Locate the cell with the specified text and output its [X, Y] center coordinate. 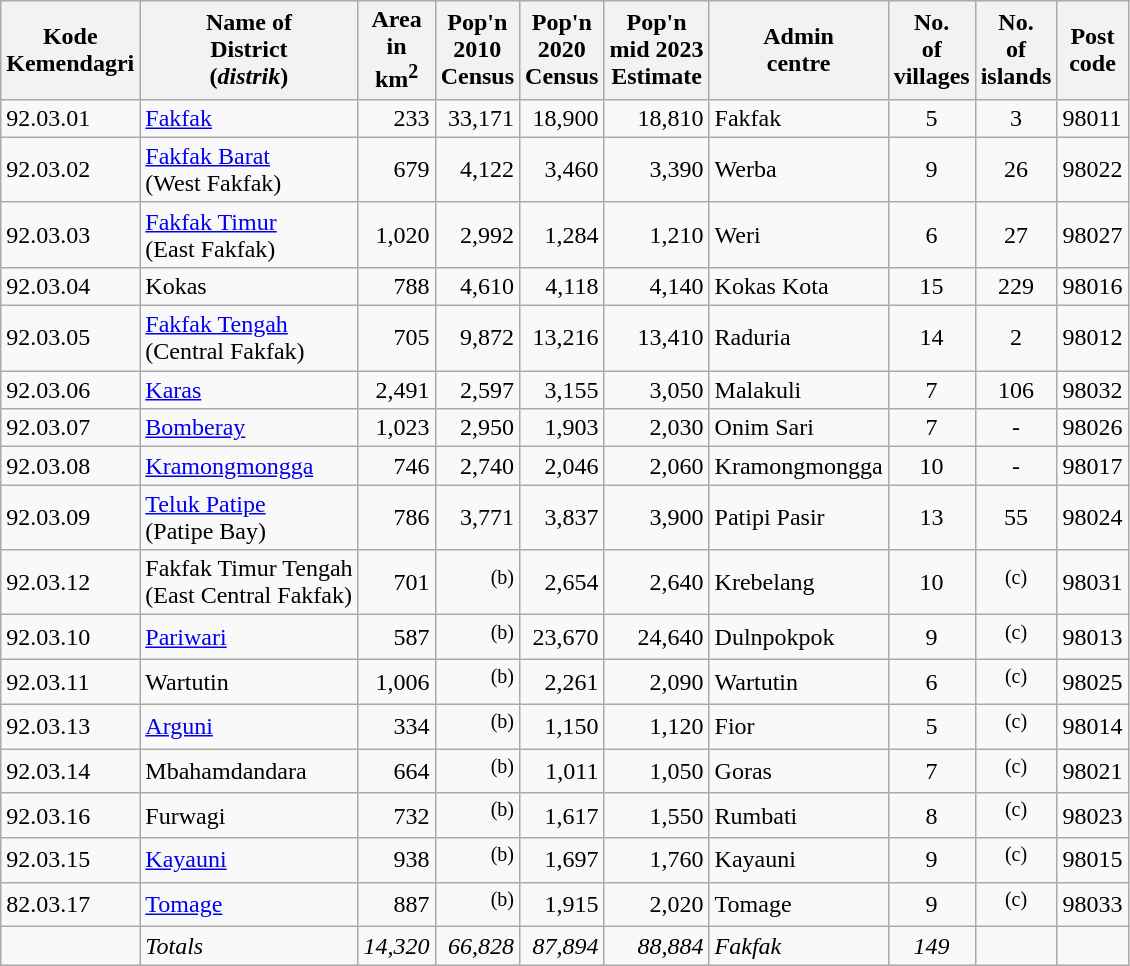
98026 [1092, 428]
98021 [1092, 772]
Teluk Patipe (Patipe Bay) [249, 518]
1,284 [562, 234]
1,006 [396, 682]
1,023 [396, 428]
98013 [1092, 638]
92.03.15 [70, 860]
No.ofislands [1016, 50]
Kode Kemendagri [70, 50]
1,550 [656, 816]
587 [396, 638]
24,640 [656, 638]
9,872 [477, 338]
2,261 [562, 682]
14 [932, 338]
Name of District (distrik) [249, 50]
938 [396, 860]
Weri [798, 234]
2,046 [562, 466]
2,950 [477, 428]
92.03.10 [70, 638]
Mbahamdandara [249, 772]
98032 [1092, 390]
Postcode [1092, 50]
2,020 [656, 904]
Totals [249, 946]
Karas [249, 390]
13 [932, 518]
786 [396, 518]
2,060 [656, 466]
2,992 [477, 234]
Dulnpokpok [798, 638]
98022 [1092, 170]
92.03.08 [70, 466]
1,697 [562, 860]
Fakfak Timur Tengah (East Central Fakfak) [249, 582]
4,122 [477, 170]
33,171 [477, 118]
92.03.13 [70, 726]
98011 [1092, 118]
1,915 [562, 904]
92.03.11 [70, 682]
92.03.03 [70, 234]
Furwagi [249, 816]
3 [1016, 118]
2,654 [562, 582]
98016 [1092, 286]
92.03.09 [70, 518]
334 [396, 726]
Arguni [249, 726]
229 [1016, 286]
98015 [1092, 860]
14,320 [396, 946]
18,900 [562, 118]
92.03.16 [70, 816]
Admin centre [798, 50]
92.03.07 [70, 428]
26 [1016, 170]
Bomberay [249, 428]
Rumbati [798, 816]
92.03.12 [70, 582]
98031 [1092, 582]
1,020 [396, 234]
1,760 [656, 860]
2,740 [477, 466]
732 [396, 816]
3,900 [656, 518]
Kokas [249, 286]
98027 [1092, 234]
3,155 [562, 390]
149 [932, 946]
23,670 [562, 638]
1,120 [656, 726]
1,903 [562, 428]
66,828 [477, 946]
106 [1016, 390]
Kokas Kota [798, 286]
27 [1016, 234]
3,771 [477, 518]
2,090 [656, 682]
Pop'n mid 2023Estimate [656, 50]
98014 [1092, 726]
Pop'n 2010Census [477, 50]
2 [1016, 338]
13,216 [562, 338]
Raduria [798, 338]
Onim Sari [798, 428]
98023 [1092, 816]
92.03.14 [70, 772]
Areain km2 [396, 50]
8 [932, 816]
Patipi Pasir [798, 518]
Fakfak Barat (West Fakfak) [249, 170]
18,810 [656, 118]
746 [396, 466]
233 [396, 118]
3,050 [656, 390]
98033 [1092, 904]
1,011 [562, 772]
15 [932, 286]
2,030 [656, 428]
2,640 [656, 582]
1,150 [562, 726]
705 [396, 338]
Fior [798, 726]
98017 [1092, 466]
88,884 [656, 946]
13,410 [656, 338]
701 [396, 582]
Fakfak Timur (East Fakfak) [249, 234]
98012 [1092, 338]
55 [1016, 518]
788 [396, 286]
92.03.06 [70, 390]
1,210 [656, 234]
664 [396, 772]
Goras [798, 772]
Werba [798, 170]
92.03.02 [70, 170]
82.03.17 [70, 904]
98025 [1092, 682]
Krebelang [798, 582]
4,140 [656, 286]
92.03.05 [70, 338]
98024 [1092, 518]
Malakuli [798, 390]
887 [396, 904]
87,894 [562, 946]
3,390 [656, 170]
Pariwari [249, 638]
No.ofvillages [932, 50]
1,617 [562, 816]
1,050 [656, 772]
Pop'n 2020Census [562, 50]
2,491 [396, 390]
92.03.01 [70, 118]
4,610 [477, 286]
679 [396, 170]
Fakfak Tengah (Central Fakfak) [249, 338]
2,597 [477, 390]
92.03.04 [70, 286]
3,837 [562, 518]
4,118 [562, 286]
3,460 [562, 170]
